Capture the cell that displays the provided text and extract its [X, Y] central coordinate. 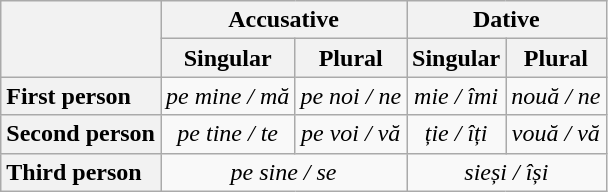
pe voi / vă [351, 134]
sieși / își [506, 172]
First person [81, 96]
Accusative [283, 20]
nouă / ne [556, 96]
mie / îmi [456, 96]
pe mine / mă [227, 96]
Dative [506, 20]
pe noi / ne [351, 96]
vouă / vă [556, 134]
ție / îți [456, 134]
Third person [81, 172]
pe tine / te [227, 134]
pe sine / se [283, 172]
Second person [81, 134]
